Output the (x, y) coordinate of the center of the cell containing the given text.  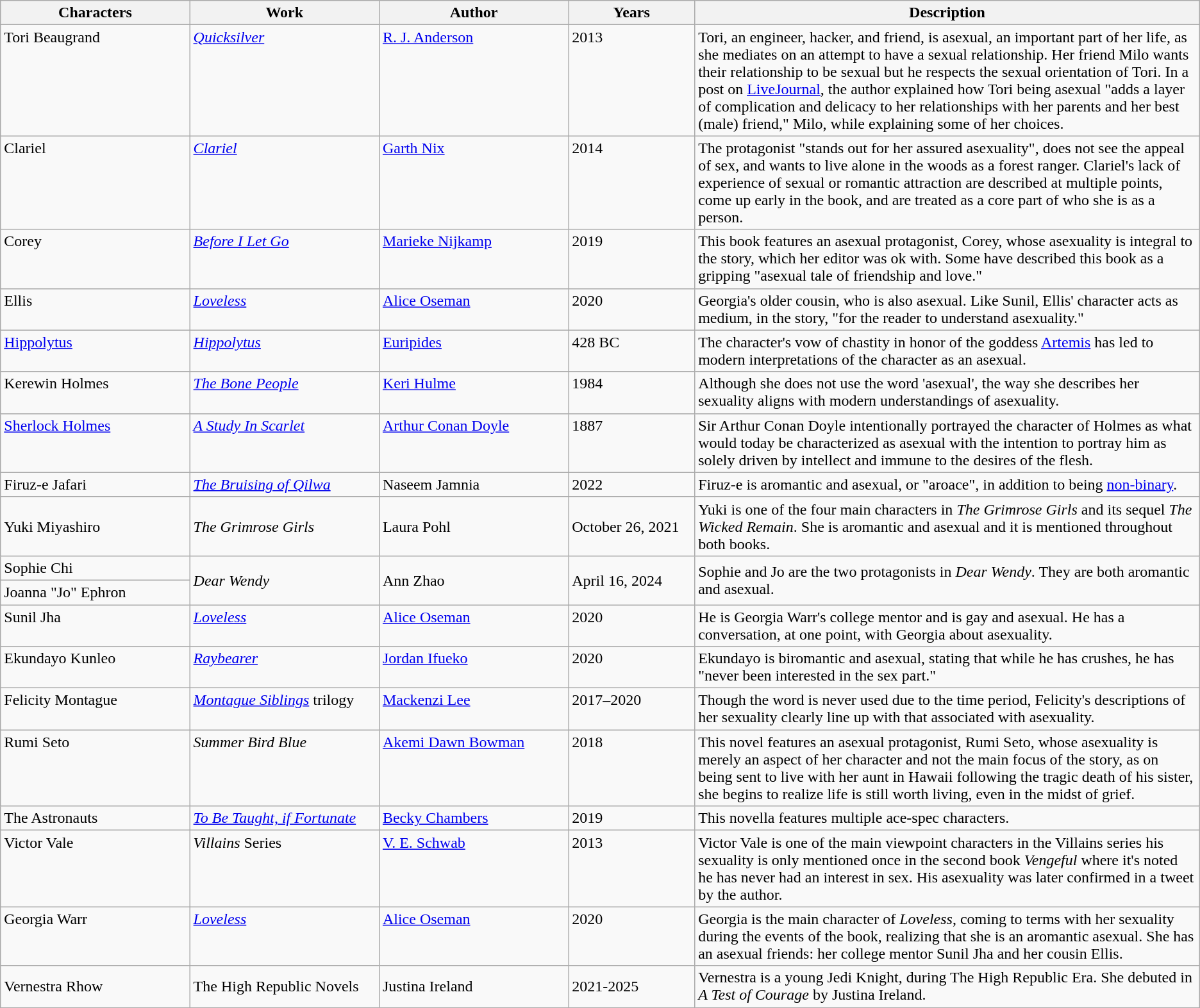
2018 (632, 768)
A Study In Scarlet (285, 443)
Sherlock Holmes (95, 443)
Arthur Conan Doyle (473, 443)
2014 (632, 183)
Before I Let Go (285, 259)
Vernestra is a young Jedi Knight, during The High Republic Era. She debuted in A Test of Courage by Justina Ireland. (947, 987)
The Grimrose Girls (285, 526)
April 16, 2024 (632, 580)
Corey (95, 259)
He is Georgia Warr's college mentor and is gay and asexual. He has a conversation, at one point, with Georgia about asexuality. (947, 625)
October 26, 2021 (632, 526)
Firuz-e Jafari (95, 484)
Victor Vale (95, 869)
Firuz-e is aromantic and asexual, or "aroace", in addition to being non-binary. (947, 484)
The Bruising of Qilwa (285, 484)
Ann Zhao (473, 580)
Rumi Seto (95, 768)
Work (285, 13)
Felicity Montague (95, 709)
Ekundayo is biromantic and asexual, stating that while he has crushes, he has "never been interested in the sex part." (947, 668)
To Be Taught, if Fortunate (285, 818)
Joanna "Jo" Ephron (95, 592)
Naseem Jamnia (473, 484)
Becky Chambers (473, 818)
V. E. Schwab (473, 869)
Georgia Warr (95, 936)
Summer Bird Blue (285, 768)
Euripides (473, 351)
R. J. Anderson (473, 81)
Villains Series (285, 869)
This novella features multiple ace-spec characters. (947, 818)
Though the word is never used due to the time period, Felicity's descriptions of her sexuality clearly line up with that associated with asexuality. (947, 709)
Laura Pohl (473, 526)
Vernestra Rhow (95, 987)
Garth Nix (473, 183)
Mackenzi Lee (473, 709)
2022 (632, 484)
Dear Wendy (285, 580)
Ekundayo Kunleo (95, 668)
Jordan Ifueko (473, 668)
1984 (632, 392)
2021-2025 (632, 987)
Ellis (95, 309)
Kerewin Holmes (95, 392)
Years (632, 13)
Keri Hulme (473, 392)
Yuki Miyashiro (95, 526)
The character's vow of chastity in honor of the goddess Artemis has led to modern interpretations of the character as an asexual. (947, 351)
Akemi Dawn Bowman (473, 768)
Raybearer (285, 668)
The Astronauts (95, 818)
Sophie Chi (95, 568)
Characters (95, 13)
Although she does not use the word 'asexual', the way she describes her sexuality aligns with modern understandings of asexuality. (947, 392)
Justina Ireland (473, 987)
Montague Siblings trilogy (285, 709)
Description (947, 13)
Sophie and Jo are the two protagonists in Dear Wendy. They are both aromantic and asexual. (947, 580)
428 BC (632, 351)
The High Republic Novels (285, 987)
Author (473, 13)
Tori Beaugrand (95, 81)
Marieke Nijkamp (473, 259)
Sunil Jha (95, 625)
Georgia's older cousin, who is also asexual. Like Sunil, Ellis' character acts as medium, in the story, "for the reader to understand asexuality." (947, 309)
The Bone People (285, 392)
1887 (632, 443)
2017–2020 (632, 709)
Quicksilver (285, 81)
